Return [X, Y] of the center of cell containing provided text 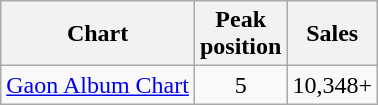
Gaon Album Chart [98, 85]
Chart [98, 34]
5 [240, 85]
Sales [332, 34]
Peakposition [240, 34]
10,348+ [332, 85]
